Provide the (X, Y) coordinate of the cell's center where the given text is located.  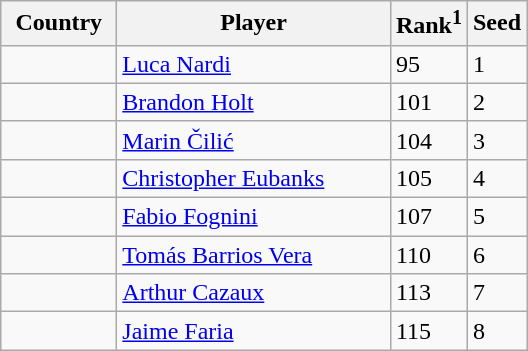
6 (496, 255)
107 (428, 217)
7 (496, 293)
Marin Čilić (254, 140)
104 (428, 140)
Seed (496, 24)
Luca Nardi (254, 64)
Christopher Eubanks (254, 178)
Brandon Holt (254, 102)
5 (496, 217)
8 (496, 331)
Arthur Cazaux (254, 293)
115 (428, 331)
Tomás Barrios Vera (254, 255)
95 (428, 64)
110 (428, 255)
Player (254, 24)
101 (428, 102)
1 (496, 64)
Country (59, 24)
113 (428, 293)
2 (496, 102)
Jaime Faria (254, 331)
Fabio Fognini (254, 217)
4 (496, 178)
Rank1 (428, 24)
105 (428, 178)
3 (496, 140)
